Locate the cell with the specified text and output its (x, y) center coordinate. 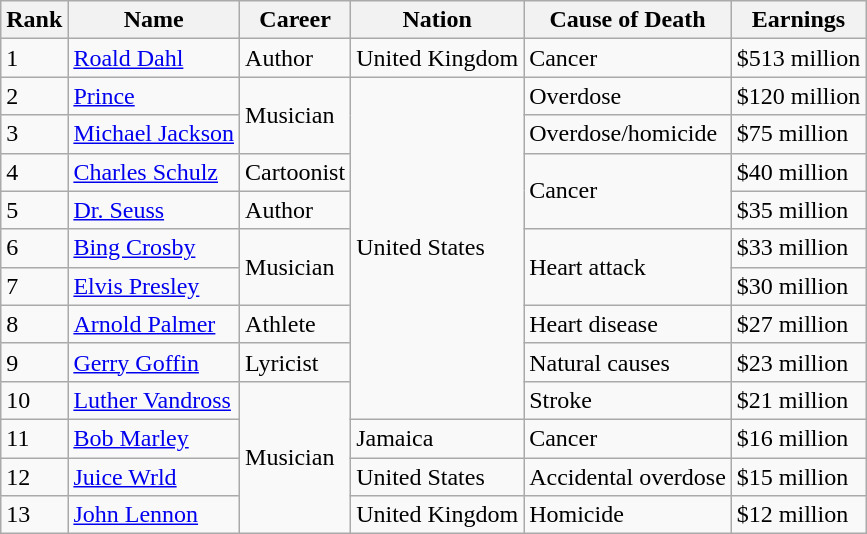
Cause of Death (628, 20)
$40 million (798, 172)
$75 million (798, 134)
Arnold Palmer (154, 324)
Homicide (628, 515)
Prince (154, 96)
Accidental overdose (628, 477)
8 (34, 324)
12 (34, 477)
5 (34, 210)
Rank (34, 20)
$35 million (798, 210)
11 (34, 438)
Jamaica (438, 438)
Overdose (628, 96)
10 (34, 400)
Bing Crosby (154, 248)
$27 million (798, 324)
Nation (438, 20)
Heart disease (628, 324)
Natural causes (628, 362)
1 (34, 58)
9 (34, 362)
Cartoonist (296, 172)
$12 million (798, 515)
2 (34, 96)
Heart attack (628, 267)
Overdose/homicide (628, 134)
$33 million (798, 248)
$21 million (798, 400)
Dr. Seuss (154, 210)
4 (34, 172)
Roald Dahl (154, 58)
Elvis Presley (154, 286)
Gerry Goffin (154, 362)
Juice Wrld (154, 477)
Stroke (628, 400)
$513 million (798, 58)
Lyricist (296, 362)
$30 million (798, 286)
John Lennon (154, 515)
Athlete (296, 324)
$15 million (798, 477)
Name (154, 20)
6 (34, 248)
13 (34, 515)
Luther Vandross (154, 400)
$120 million (798, 96)
7 (34, 286)
Bob Marley (154, 438)
Michael Jackson (154, 134)
3 (34, 134)
Charles Schulz (154, 172)
Career (296, 20)
$23 million (798, 362)
Earnings (798, 20)
$16 million (798, 438)
